Pinpoint the cell where the given text exists, returning its [X, Y] midpoint coordinate. 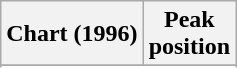
Peakposition [189, 34]
Chart (1996) [72, 34]
